Locate the cell with the specified text and output its [x, y] center coordinate. 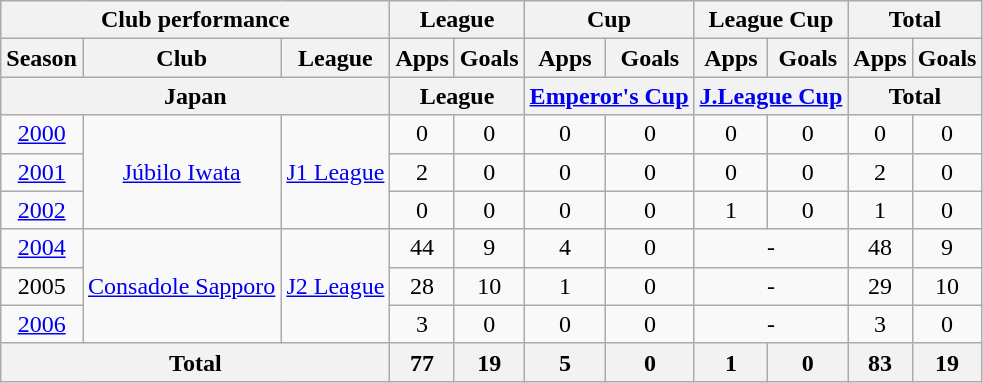
Club [181, 58]
J.League Cup [771, 96]
2004 [42, 248]
28 [422, 286]
League Cup [771, 20]
83 [880, 362]
2002 [42, 210]
Japan [196, 96]
44 [422, 248]
2000 [42, 134]
Emperor's Cup [609, 96]
J1 League [336, 172]
J2 League [336, 286]
Season [42, 58]
29 [880, 286]
2005 [42, 286]
Júbilo Iwata [181, 172]
2001 [42, 172]
5 [565, 362]
4 [565, 248]
2006 [42, 324]
Club performance [196, 20]
77 [422, 362]
Consadole Sapporo [181, 286]
Cup [609, 20]
48 [880, 248]
